Return the [x, y] coordinate for the center point of the cell that contains the specified text.  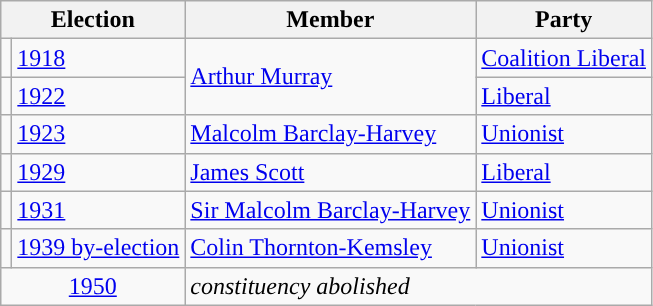
1918 [98, 58]
James Scott [330, 172]
Member [330, 20]
Election [93, 20]
1923 [98, 134]
Coalition Liberal [564, 58]
Malcolm Barclay-Harvey [330, 134]
1950 [93, 286]
1939 by-election [98, 248]
1922 [98, 96]
Sir Malcolm Barclay-Harvey [330, 210]
1931 [98, 210]
Arthur Murray [330, 77]
constituency abolished [418, 286]
1929 [98, 172]
Colin Thornton-Kemsley [330, 248]
Party [564, 20]
